Scan for the cell matching the given text and deliver its [x, y] coordinate at center. 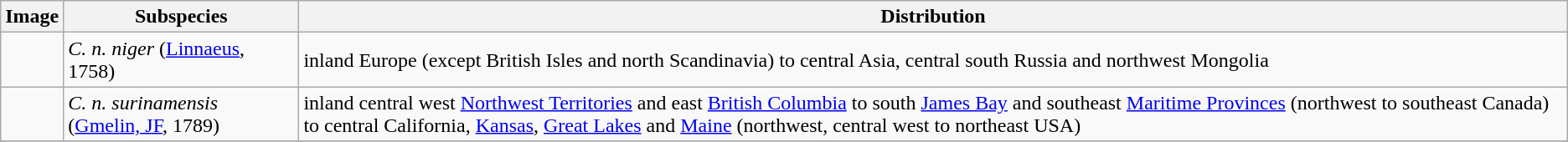
Subspecies [181, 17]
inland Europe (except British Isles and north Scandinavia) to central Asia, central south Russia and northwest Mongolia [933, 60]
Distribution [933, 17]
Image [32, 17]
C. n. surinamensis (Gmelin, JF, 1789) [181, 114]
C. n. niger (Linnaeus, 1758) [181, 60]
